Identify which cell holds the provided text, then report its [X, Y] central coordinate. 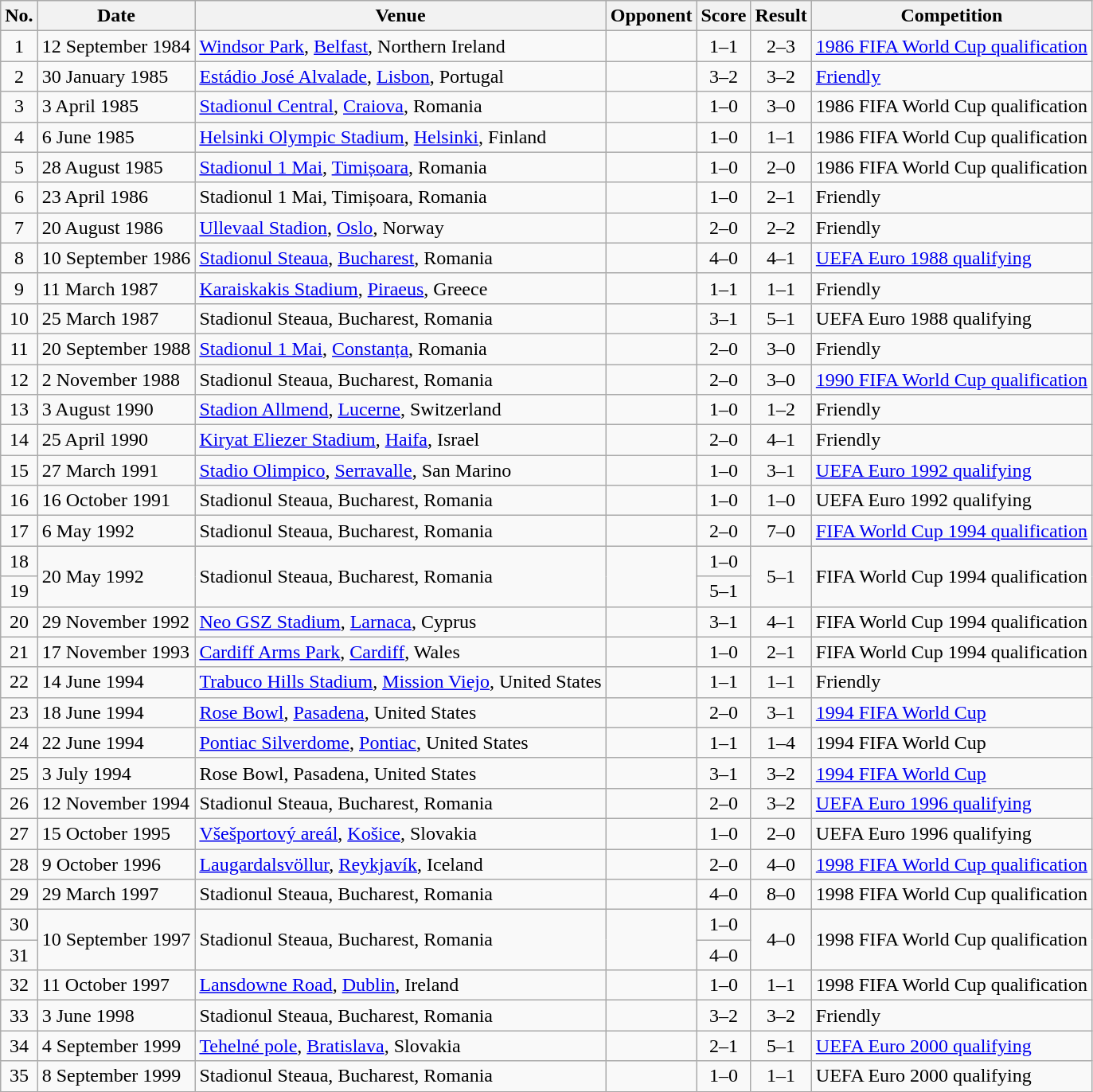
29 March 1997 [116, 895]
30 January 1985 [116, 76]
3 April 1985 [116, 107]
20 September 1988 [116, 349]
16 October 1991 [116, 501]
14 [19, 440]
11 October 1997 [116, 985]
24 [19, 743]
Cardiff Arms Park, Cardiff, Wales [400, 652]
14 June 1994 [116, 682]
30 [19, 925]
9 October 1996 [116, 864]
26 [19, 803]
28 [19, 864]
5 [19, 167]
1–4 [781, 743]
25 March 1987 [116, 318]
Stadio Olimpico, Serravalle, San Marino [400, 470]
Date [116, 16]
15 October 1995 [116, 833]
11 March 1987 [116, 288]
Competition [951, 16]
9 [19, 288]
8 [19, 258]
35 [19, 1076]
Helsinki Olympic Stadium, Helsinki, Finland [400, 137]
2 [19, 76]
22 [19, 682]
Tehelné pole, Bratislava, Slovakia [400, 1046]
31 [19, 955]
34 [19, 1046]
23 [19, 712]
11 [19, 349]
25 April 1990 [116, 440]
6 May 1992 [116, 531]
25 [19, 773]
3 [19, 107]
27 March 1991 [116, 470]
Opponent [651, 16]
18 June 1994 [116, 712]
10 September 1997 [116, 940]
20 May 1992 [116, 576]
6 [19, 197]
33 [19, 1016]
4 [19, 137]
1 [19, 46]
6 June 1985 [116, 137]
Stadionul 1 Mai, Constanța, Romania [400, 349]
Venue [400, 16]
2 November 1988 [116, 380]
12 November 1994 [116, 803]
3 August 1990 [116, 410]
8 September 1999 [116, 1076]
12 September 1984 [116, 46]
28 August 1985 [116, 167]
21 [19, 652]
3 July 1994 [116, 773]
Laugardalsvöllur, Reykjavík, Iceland [400, 864]
17 November 1993 [116, 652]
Result [781, 16]
27 [19, 833]
Stadion Allmend, Lucerne, Switzerland [400, 410]
Ullevaal Stadion, Oslo, Norway [400, 228]
2–2 [781, 228]
22 June 1994 [116, 743]
29 [19, 895]
13 [19, 410]
4 September 1999 [116, 1046]
Pontiac Silverdome, Pontiac, United States [400, 743]
2–3 [781, 46]
1990 FIFA World Cup qualification [951, 380]
18 [19, 561]
8–0 [781, 895]
Karaiskakis Stadium, Piraeus, Greece [400, 288]
10 [19, 318]
Všešportový areál, Košice, Slovakia [400, 833]
Neo GSZ Stadium, Larnaca, Cyprus [400, 622]
23 April 1986 [116, 197]
16 [19, 501]
19 [19, 591]
20 [19, 622]
17 [19, 531]
Estádio José Alvalade, Lisbon, Portugal [400, 76]
29 November 1992 [116, 622]
No. [19, 16]
Kiryat Eliezer Stadium, Haifa, Israel [400, 440]
7–0 [781, 531]
Trabuco Hills Stadium, Mission Viejo, United States [400, 682]
20 August 1986 [116, 228]
32 [19, 985]
Lansdowne Road, Dublin, Ireland [400, 985]
10 September 1986 [116, 258]
15 [19, 470]
7 [19, 228]
12 [19, 380]
Stadionul Central, Craiova, Romania [400, 107]
Score [724, 16]
1–2 [781, 410]
Windsor Park, Belfast, Northern Ireland [400, 46]
3 June 1998 [116, 1016]
